Search for the cell housing the specified text and yield its [x, y] center coordinate. 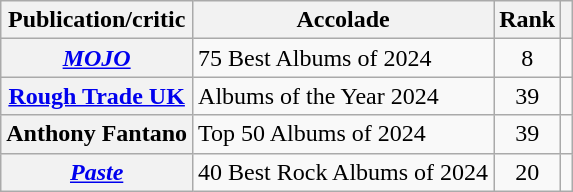
Top 50 Albums of 2024 [344, 134]
Rank [528, 20]
Albums of the Year 2024 [344, 96]
Paste [97, 172]
75 Best Albums of 2024 [344, 58]
Publication/critic [97, 20]
MOJO [97, 58]
20 [528, 172]
40 Best Rock Albums of 2024 [344, 172]
Anthony Fantano [97, 134]
8 [528, 58]
Rough Trade UK [97, 96]
Accolade [344, 20]
